Return (X, Y) of the center of cell containing provided text 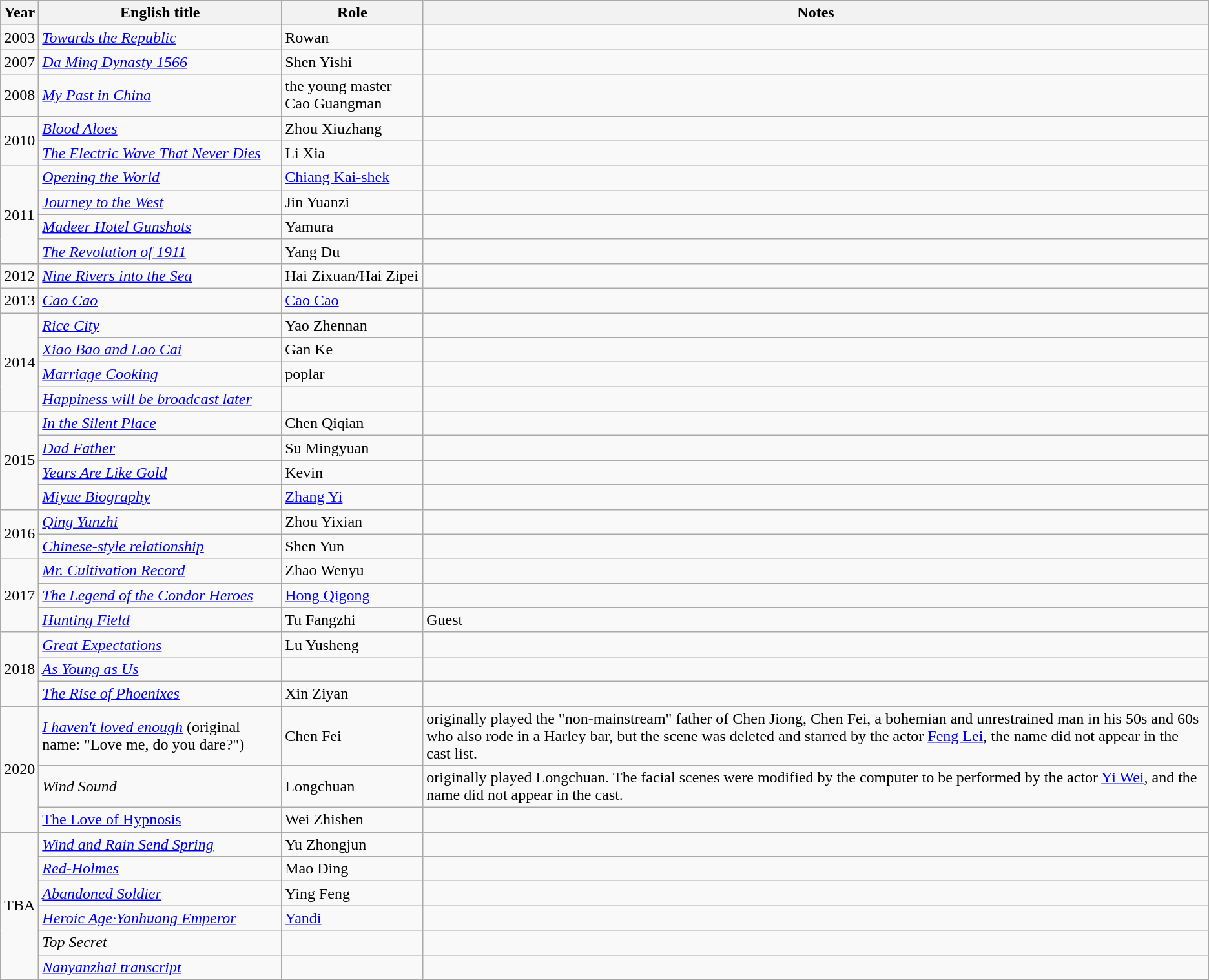
Jin Yuanzi (353, 202)
Da Ming Dynasty 1566 (160, 62)
Wind Sound (160, 786)
2017 (19, 595)
the young master Cao Guangman (353, 96)
Yamura (353, 227)
2010 (19, 141)
Miyue Biography (160, 497)
poplar (353, 374)
Madeer Hotel Gunshots (160, 227)
Nanyanzhai transcript (160, 967)
2008 (19, 96)
Ying Feng (353, 893)
The Revolution of 1911 (160, 251)
2020 (19, 770)
Xiao Bao and Lao Cai (160, 350)
Su Mingyuan (353, 448)
Role (353, 13)
2015 (19, 460)
Chiang Kai-shek (353, 178)
Heroic Age·Yanhuang Emperor (160, 918)
English title (160, 13)
Xin Ziyan (353, 693)
Towards the Republic (160, 37)
2007 (19, 62)
Journey to the West (160, 202)
Rowan (353, 37)
The Legend of the Condor Heroes (160, 595)
Yandi (353, 918)
Chinese-style relationship (160, 546)
2003 (19, 37)
The Love of Hypnosis (160, 820)
The Rise of Phoenixes (160, 693)
2016 (19, 534)
Chen Fei (353, 736)
Zhou Yixian (353, 522)
Zhao Wenyu (353, 571)
Wei Zhishen (353, 820)
Kevin (353, 473)
As Young as Us (160, 669)
Great Expectations (160, 644)
TBA (19, 906)
My Past in China (160, 96)
Year (19, 13)
Rice City (160, 325)
Hunting Field (160, 620)
Yu Zhongjun (353, 844)
Yang Du (353, 251)
I haven't loved enough (original name: "Love me, do you dare?") (160, 736)
Top Secret (160, 943)
Guest (816, 620)
Yao Zhennan (353, 325)
Shen Yishi (353, 62)
2018 (19, 669)
2013 (19, 300)
Opening the World (160, 178)
The Electric Wave That Never Dies (160, 153)
Hong Qigong (353, 595)
Dad Father (160, 448)
Marriage Cooking (160, 374)
In the Silent Place (160, 424)
Longchuan (353, 786)
Li Xia (353, 153)
Red-Holmes (160, 869)
Zhang Yi (353, 497)
Blood Aloes (160, 128)
Hai Zixuan/Hai Zipei (353, 276)
2014 (19, 362)
Gan Ke (353, 350)
Years Are Like Gold (160, 473)
Happiness will be broadcast later (160, 399)
Zhou Xiuzhang (353, 128)
Mr. Cultivation Record (160, 571)
Chen Qiqian (353, 424)
Abandoned Soldier (160, 893)
Mao Ding (353, 869)
Notes (816, 13)
Wind and Rain Send Spring (160, 844)
Shen Yun (353, 546)
2011 (19, 214)
Qing Yunzhi (160, 522)
Lu Yusheng (353, 644)
Tu Fangzhi (353, 620)
2012 (19, 276)
Nine Rivers into the Sea (160, 276)
